Pinpoint the cell where the given text exists, returning its (x, y) midpoint coordinate. 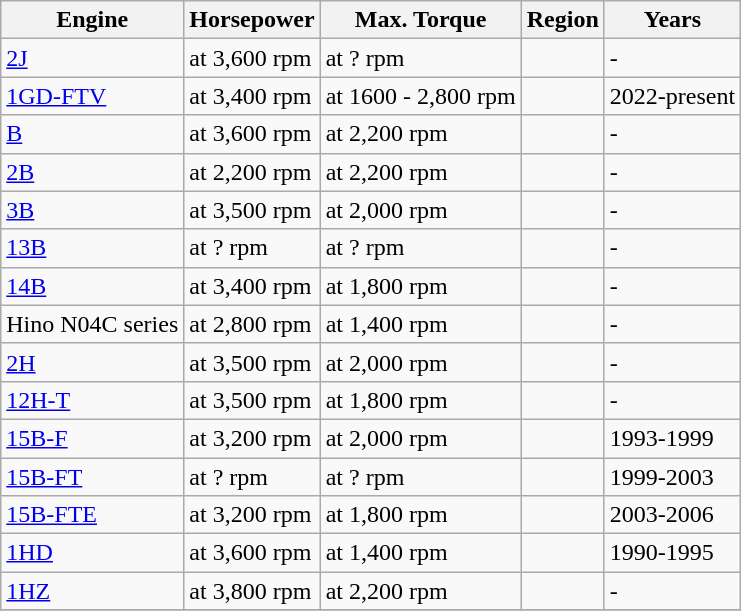
1993-1999 (672, 438)
3B (92, 210)
1999-2003 (672, 477)
15B-FT (92, 477)
1HZ (92, 591)
at 1600 - 2,800 rpm (420, 96)
13B (92, 248)
Horsepower (252, 20)
12H-T (92, 400)
Max. Torque (420, 20)
2H (92, 362)
15B-F (92, 438)
2003-2006 (672, 515)
1HD (92, 553)
1GD-FTV (92, 96)
15B-FTE (92, 515)
2J (92, 58)
Region (562, 20)
14B (92, 286)
B (92, 134)
Engine (92, 20)
at 3,800 rpm (252, 591)
1990-1995 (672, 553)
2B (92, 172)
Years (672, 20)
2022-present (672, 96)
Hino N04C series (92, 324)
at 2,800 rpm (252, 324)
